Identify which cell holds the provided text, then report its (x, y) central coordinate. 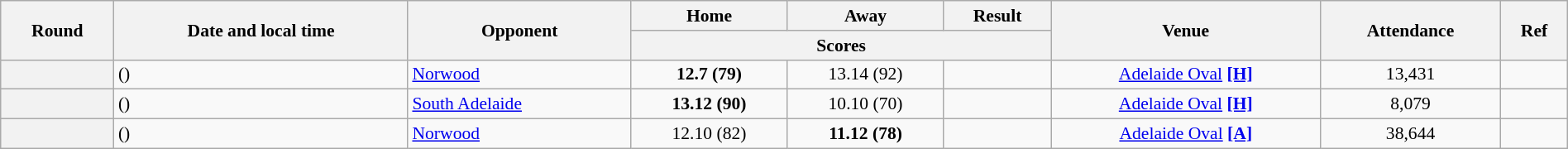
11.12 (78) (865, 134)
Scores (841, 46)
Home (710, 16)
Adelaide Oval [A] (1186, 134)
12.10 (82) (710, 134)
Attendance (1411, 30)
12.7 (79) (710, 74)
Away (865, 16)
38,644 (1411, 134)
13.12 (90) (710, 104)
13.14 (92) (865, 74)
Result (997, 16)
10.10 (70) (865, 104)
Venue (1186, 30)
Ref (1534, 30)
8,079 (1411, 104)
Round (58, 30)
13,431 (1411, 74)
Opponent (519, 30)
South Adelaide (519, 104)
Date and local time (261, 30)
